Output the [X, Y] coordinate of the center of the cell containing the given text.  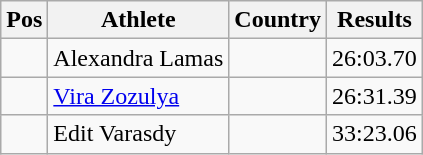
33:23.06 [375, 134]
Athlete [138, 20]
Pos [24, 20]
Edit Varasdy [138, 134]
26:03.70 [375, 58]
Vira Zozulya [138, 96]
Alexandra Lamas [138, 58]
26:31.39 [375, 96]
Country [278, 20]
Results [375, 20]
